Determine the [x, y] coordinate at the center of the cell enclosing the given text.  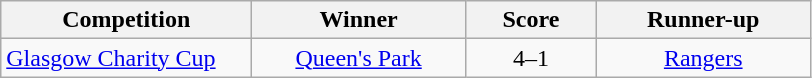
4–1 [530, 58]
Competition [126, 20]
Winner [359, 20]
Glasgow Charity Cup [126, 58]
Runner-up [703, 20]
Queen's Park [359, 58]
Score [530, 20]
Rangers [703, 58]
